Detect which cell encompasses the target text, then output its [x, y] center coordinate. 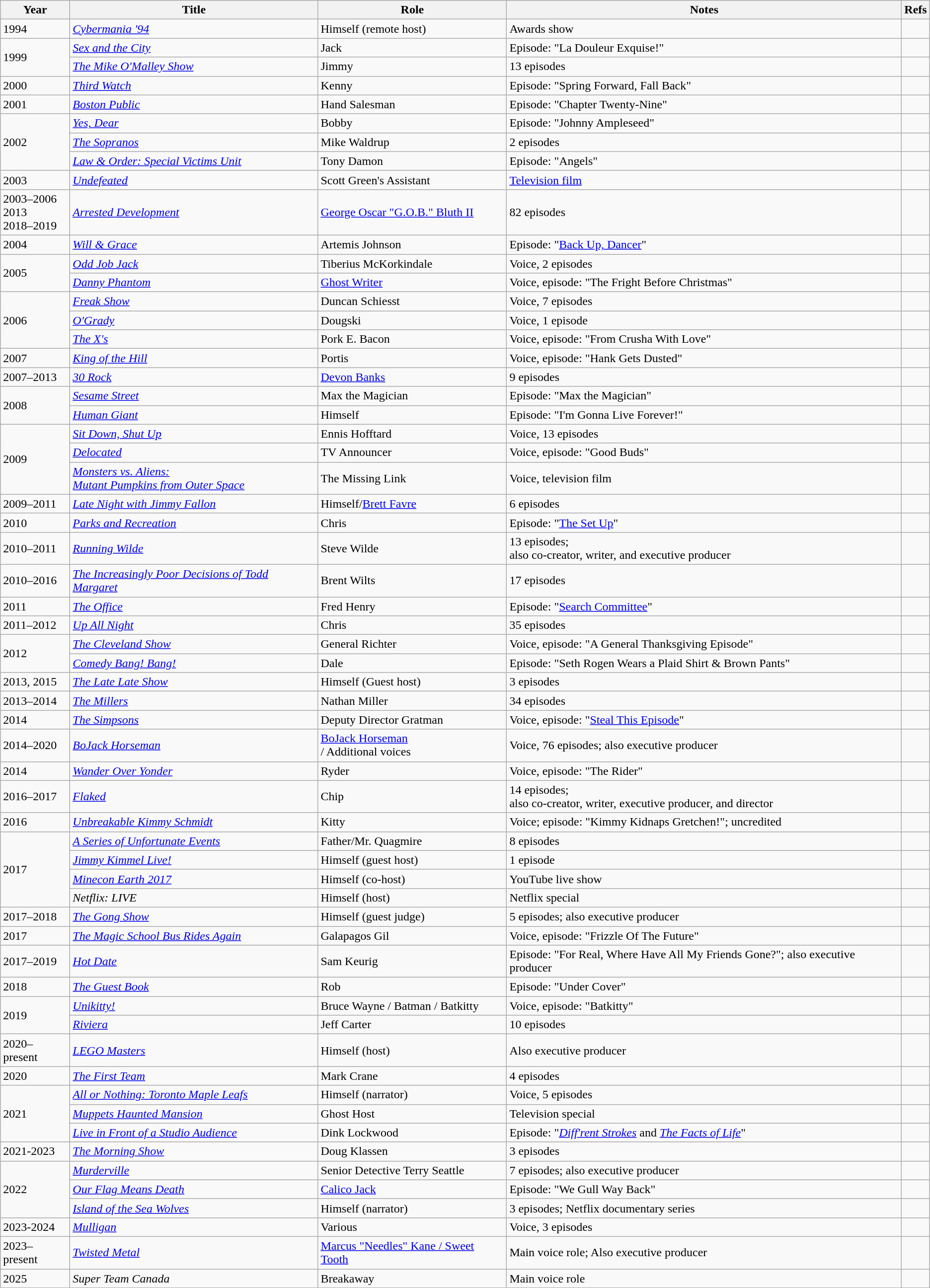
Kitty [412, 822]
2023–present [35, 1253]
Voice, episode: "Hank Gets Dusted" [704, 358]
2017–2018 [35, 916]
2010–2016 [35, 580]
Tiberius McKorkindale [412, 264]
2019 [35, 1015]
Cybermania '94 [194, 29]
Wander Over Yonder [194, 771]
2020–present [35, 1050]
Voice, episode: "Frizzle Of The Future" [704, 935]
10 episodes [704, 1025]
2014–2020 [35, 745]
The Millers [194, 701]
Artemis Johnson [412, 244]
Monsters vs. Aliens: Mutant Pumpkins from Outer Space [194, 478]
Brent Wilts [412, 580]
Voice, 2 episodes [704, 264]
2012 [35, 654]
The Office [194, 606]
Max the Magician [412, 396]
13 episodes [704, 67]
Steve Wilde [412, 548]
2 episodes [704, 142]
1999 [35, 57]
Himself/Brett Favre [412, 504]
Ghost Host [412, 1114]
14 episodes; also co-creator, writer, executive producer, and director [704, 797]
Himself (guest judge) [412, 916]
2020 [35, 1076]
Murderville [194, 1170]
O'Grady [194, 320]
9 episodes [704, 377]
Super Team Canada [194, 1278]
Running Wilde [194, 548]
Portis [412, 358]
Danny Phantom [194, 283]
Law & Order: Special Victims Unit [194, 161]
The Gong Show [194, 916]
The X's [194, 339]
Voice; episode: "Kimmy Kidnaps Gretchen!"; uncredited [704, 822]
Yes, Dear [194, 123]
35 episodes [704, 625]
Voice, 7 episodes [704, 302]
1994 [35, 29]
Riviera [194, 1025]
Year [35, 10]
2011 [35, 606]
Freak Show [194, 302]
2003–20062013 2018–2019 [35, 212]
Himself (co-host) [412, 879]
Episode: "Max the Magician" [704, 396]
Bobby [412, 123]
Marcus "Needles" Kane / Sweet Tooth [412, 1253]
7 episodes; also executive producer [704, 1170]
2010 [35, 523]
Ghost Writer [412, 283]
5 episodes; also executive producer [704, 916]
Episode: "For Real, Where Have All My Friends Gone?"; also executive producer [704, 962]
Himself [412, 415]
Netflix: LIVE [194, 898]
BoJack Horseman [194, 745]
Hand Salesman [412, 104]
Voice, episode: "From Crusha With Love" [704, 339]
Unbreakable Kimmy Schmidt [194, 822]
Pork E. Bacon [412, 339]
2010–2011 [35, 548]
Up All Night [194, 625]
Episode: "Spring Forward, Fall Back" [704, 85]
2022 [35, 1189]
The First Team [194, 1076]
2008 [35, 405]
George Oscar "G.O.B." Bluth II [412, 212]
Third Watch [194, 85]
2025 [35, 1278]
Ryder [412, 771]
6 episodes [704, 504]
2000 [35, 85]
Flaked [194, 797]
Calico Jack [412, 1189]
TV Announcer [412, 453]
Jimmy Kimmel Live! [194, 860]
Undefeated [194, 180]
Sam Keurig [412, 962]
Role [412, 10]
Sesame Street [194, 396]
2009 [35, 459]
Voice, 3 episodes [704, 1227]
Episode: "We Gull Way Back" [704, 1189]
Galapagos Gil [412, 935]
2009–2011 [35, 504]
Television film [704, 180]
Scott Green's Assistant [412, 180]
BoJack Horseman / Additional voices [412, 745]
Chip [412, 797]
13 episodes; also co-creator, writer, and executive producer [704, 548]
The Late Late Show [194, 682]
Senior Detective Terry Seattle [412, 1170]
Voice, episode: "A General Thanksgiving Episode" [704, 644]
Voice, television film [704, 478]
Boston Public [194, 104]
Episode: "I'm Gonna Live Forever!" [704, 415]
Will & Grace [194, 244]
2016 [35, 822]
Refs [916, 10]
2011–2012 [35, 625]
Comedy Bang! Bang! [194, 663]
Jack [412, 48]
All or Nothing: Toronto Maple Leafs [194, 1095]
Voice, 5 episodes [704, 1095]
2018 [35, 987]
Episode: "Chapter Twenty-Nine" [704, 104]
Episode: "La Douleur Exquise!" [704, 48]
LEGO Masters [194, 1050]
Live in Front of a Studio Audience [194, 1133]
Mark Crane [412, 1076]
Himself (remote host) [412, 29]
Devon Banks [412, 377]
Various [412, 1227]
2002 [35, 142]
2017–2019 [35, 962]
2021 [35, 1114]
Himself (guest host) [412, 860]
The Increasingly Poor Decisions of Todd Margaret [194, 580]
Twisted Metal [194, 1253]
Rob [412, 987]
Voice, 1 episode [704, 320]
King of the Hill [194, 358]
Father/Mr. Quagmire [412, 841]
Also executive producer [704, 1050]
2013–2014 [35, 701]
2003 [35, 180]
Episode: "Seth Rogen Wears a Plaid Shirt & Brown Pants" [704, 663]
Odd Job Jack [194, 264]
Episode: "The Set Up" [704, 523]
Jeff Carter [412, 1025]
2006 [35, 320]
2005 [35, 273]
1 episode [704, 860]
2016–2017 [35, 797]
Doug Klassen [412, 1151]
Minecon Earth 2017 [194, 879]
Netflix special [704, 898]
Sit Down, Shut Up [194, 434]
Episode: "Search Committee" [704, 606]
Hot Date [194, 962]
The Missing Link [412, 478]
30 Rock [194, 377]
Muppets Haunted Mansion [194, 1114]
The Cleveland Show [194, 644]
Deputy Director Gratman [412, 720]
Voice, episode: "Steal This Episode" [704, 720]
Episode: "Angels" [704, 161]
3 episodes; Netflix documentary series [704, 1208]
Episode: "Diff'rent Strokes and The Facts of Life" [704, 1133]
Unikitty! [194, 1006]
Mulligan [194, 1227]
Jimmy [412, 67]
Dink Lockwood [412, 1133]
2001 [35, 104]
Delocated [194, 453]
Human Giant [194, 415]
Parks and Recreation [194, 523]
8 episodes [704, 841]
Bruce Wayne / Batman / Batkitty [412, 1006]
Main voice role; Also executive producer [704, 1253]
Late Night with Jimmy Fallon [194, 504]
Tony Damon [412, 161]
Himself (Guest host) [412, 682]
Arrested Development [194, 212]
Voice, 76 episodes; also executive producer [704, 745]
Mike Waldrup [412, 142]
The Morning Show [194, 1151]
Our Flag Means Death [194, 1189]
The Sopranos [194, 142]
82 episodes [704, 212]
Duncan Schiesst [412, 302]
General Richter [412, 644]
Breakaway [412, 1278]
YouTube live show [704, 879]
2004 [35, 244]
2007 [35, 358]
Dale [412, 663]
The Mike O'Malley Show [194, 67]
34 episodes [704, 701]
Episode: "Under Cover" [704, 987]
2013, 2015 [35, 682]
Voice, episode: "The Rider" [704, 771]
The Guest Book [194, 987]
Episode: "Back Up, Dancer" [704, 244]
Title [194, 10]
A Series of Unfortunate Events [194, 841]
Dougski [412, 320]
Kenny [412, 85]
Main voice role [704, 1278]
Television special [704, 1114]
Voice, episode: "Good Buds" [704, 453]
Notes [704, 10]
Island of the Sea Wolves [194, 1208]
Episode: "Johnny Ampleseed" [704, 123]
Ennis Hofftard [412, 434]
Nathan Miller [412, 701]
17 episodes [704, 580]
2021-2023 [35, 1151]
Voice, episode: "The Fright Before Christmas" [704, 283]
Fred Henry [412, 606]
Voice, 13 episodes [704, 434]
Sex and the City [194, 48]
The Magic School Bus Rides Again [194, 935]
Awards show [704, 29]
The Simpsons [194, 720]
Voice, episode: "Batkitty" [704, 1006]
2023-2024 [35, 1227]
2007–2013 [35, 377]
4 episodes [704, 1076]
